Extract the (x, y) coordinate from the center of the cell holding the provided text.  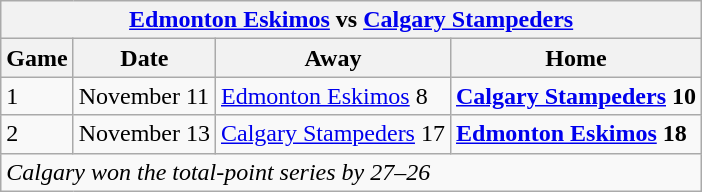
November 13 (144, 134)
Calgary Stampeders 17 (332, 134)
Edmonton Eskimos 18 (576, 134)
Calgary Stampeders 10 (576, 96)
Edmonton Eskimos vs Calgary Stampeders (352, 20)
Away (332, 58)
2 (37, 134)
November 11 (144, 96)
Game (37, 58)
Date (144, 58)
Edmonton Eskimos 8 (332, 96)
Calgary won the total-point series by 27–26 (352, 172)
Home (576, 58)
1 (37, 96)
